Find where the given text appears and provide that cell's center as (x, y) coordinate. 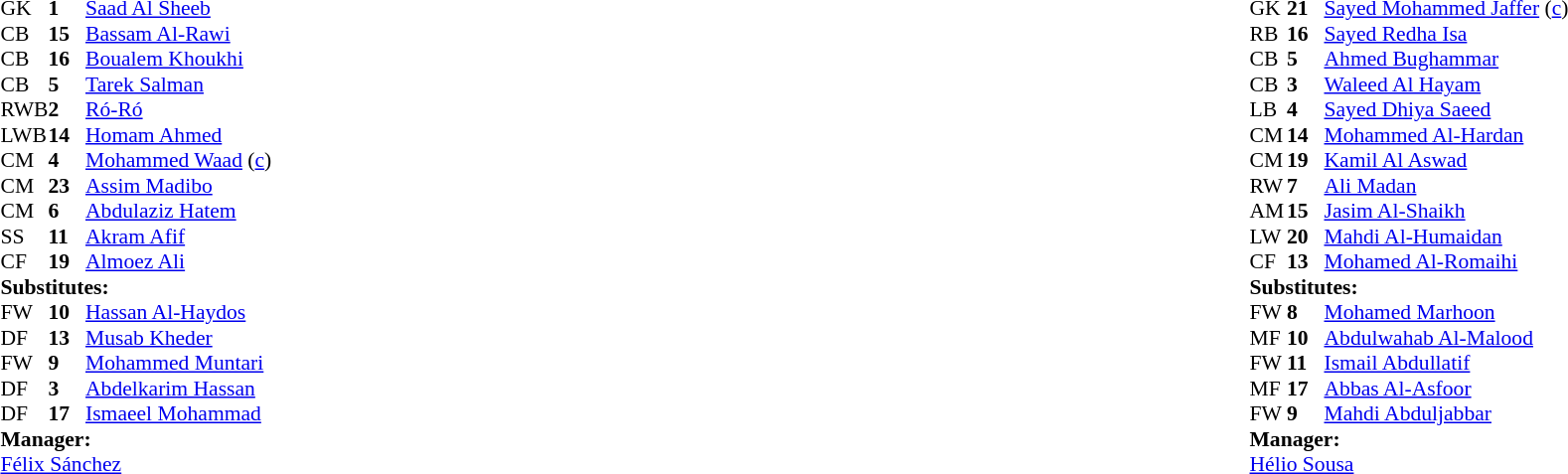
Mahdi Al-Humaidan (1446, 237)
Almoez Ali (179, 261)
LW (1269, 237)
AM (1269, 212)
Mohamed Marhoon (1446, 313)
RB (1269, 34)
7 (1306, 186)
Manager: (135, 439)
Mohammed Al-Hardan (1446, 135)
Sayed Dhiya Saeed (1446, 110)
Mohammed Muntari (179, 363)
Boualem Khoukhi (179, 59)
Assim Madibo (179, 186)
Mahdi Abduljabbar (1446, 414)
RWB (24, 110)
Ahmed Bughammar (1446, 59)
Musab Kheder (179, 338)
Mohamed Al-Romaihi (1446, 261)
Mohammed Waad (c) (179, 160)
LB (1269, 110)
Ismaeel Mohammad (179, 414)
Waleed Al Hayam (1446, 84)
Abdulwahab Al-Malood (1446, 338)
8 (1306, 313)
Abbas Al-Asfoor (1446, 389)
RW (1269, 186)
20 (1306, 237)
Abdelkarim Hassan (179, 389)
Kamil Al Aswad (1446, 160)
Homam Ahmed (179, 135)
Ró-Ró (179, 110)
Sayed Redha Isa (1446, 34)
SS (24, 237)
Ali Madan (1446, 186)
6 (67, 212)
Abdulaziz Hatem (179, 212)
LWB (24, 135)
Akram Afif (179, 237)
Ismail Abdullatif (1446, 363)
2 (67, 110)
Jasim Al-Shaikh (1446, 212)
Bassam Al-Rawi (179, 34)
Tarek Salman (179, 84)
23 (67, 186)
Hassan Al-Haydos (179, 313)
Substitutes: (135, 287)
